Capture the cell that displays the provided text and extract its (X, Y) central coordinate. 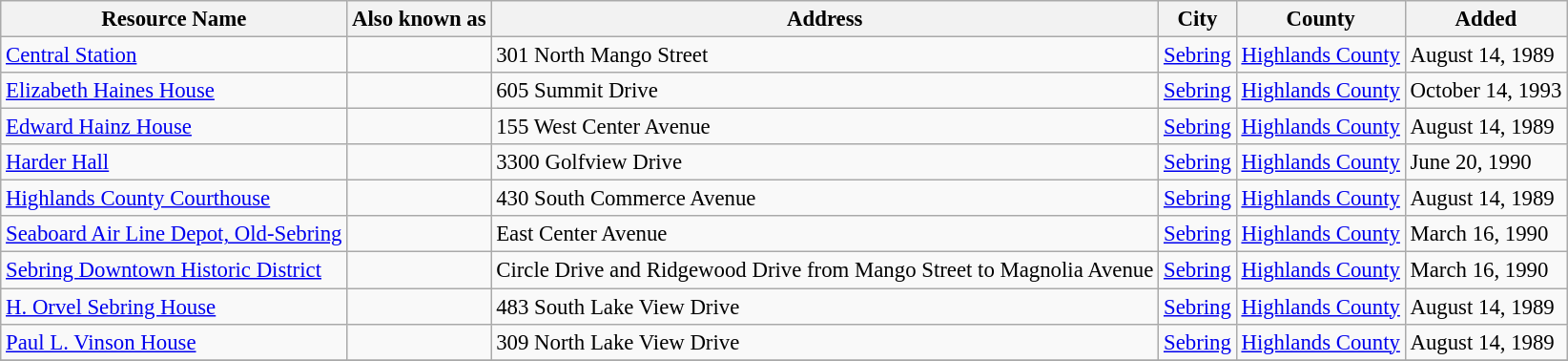
430 South Commerce Avenue (825, 199)
Paul L. Vinson House (174, 342)
H. Orvel Sebring House (174, 307)
June 20, 1990 (1486, 162)
Harder Hall (174, 162)
Resource Name (174, 19)
Elizabeth Haines House (174, 91)
483 South Lake View Drive (825, 307)
3300 Golfview Drive (825, 162)
City (1198, 19)
Also known as (420, 19)
Circle Drive and Ridgewood Drive from Mango Street to Magnolia Avenue (825, 270)
605 Summit Drive (825, 91)
Edward Hainz House (174, 127)
Sebring Downtown Historic District (174, 270)
309 North Lake View Drive (825, 342)
155 West Center Avenue (825, 127)
East Center Avenue (825, 234)
Seaboard Air Line Depot, Old-Sebring (174, 234)
Central Station (174, 55)
County (1320, 19)
October 14, 1993 (1486, 91)
Address (825, 19)
301 North Mango Street (825, 55)
Highlands County Courthouse (174, 199)
Added (1486, 19)
